Find where the given text appears and provide that cell's center as (x, y) coordinate. 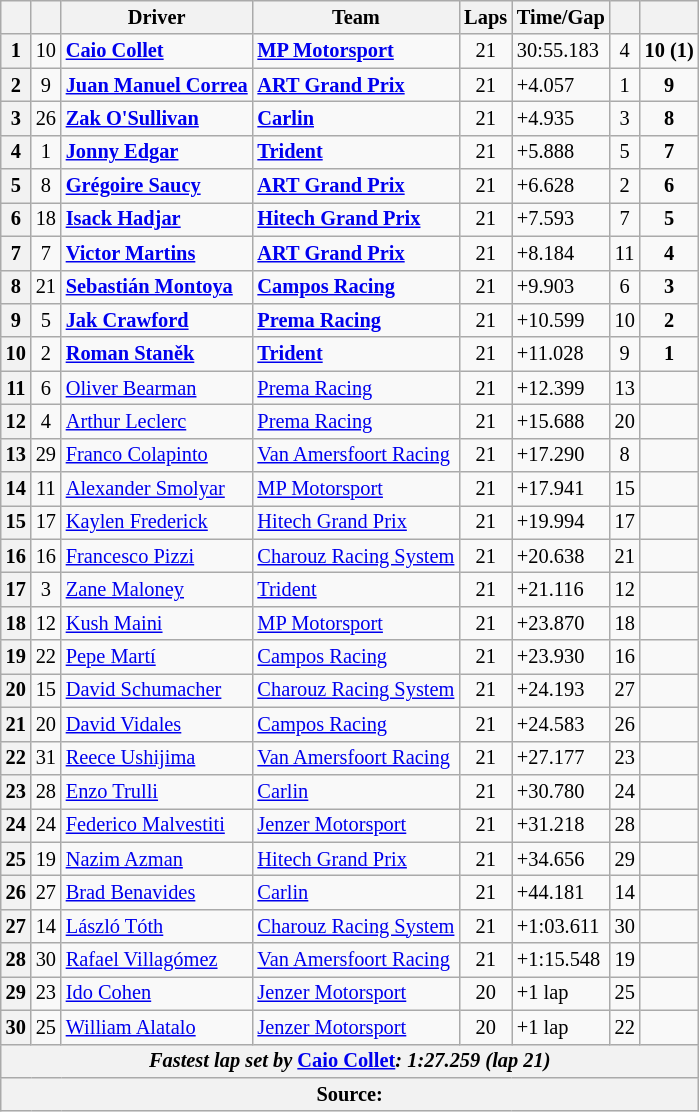
+20.638 (561, 556)
Jonny Edgar (157, 152)
+31.218 (561, 825)
+17.941 (561, 489)
+7.593 (561, 219)
30:55.183 (561, 51)
+19.994 (561, 522)
+4.935 (561, 118)
Juan Manuel Correa (157, 85)
Jak Crawford (157, 320)
+23.930 (561, 657)
Sebastián Montoya (157, 287)
Reece Ushijima (157, 758)
Francesco Pizzi (157, 556)
Caio Collet (157, 51)
+24.193 (561, 690)
+15.688 (561, 421)
+21.116 (561, 589)
+10.599 (561, 320)
Oliver Bearman (157, 388)
Victor Martins (157, 253)
+34.656 (561, 859)
Nazim Azman (157, 859)
Source: (350, 1094)
Pepe Martí (157, 657)
László Tóth (157, 926)
Laps (486, 17)
Federico Malvestiti (157, 825)
+30.780 (561, 791)
Arthur Leclerc (157, 421)
Driver (157, 17)
Team (356, 17)
Ido Cohen (157, 993)
+27.177 (561, 758)
+6.628 (561, 186)
Grégoire Saucy (157, 186)
Enzo Trulli (157, 791)
Isack Hadjar (157, 219)
Franco Colapinto (157, 455)
+12.399 (561, 388)
+11.028 (561, 354)
+8.184 (561, 253)
Kush Maini (157, 623)
Fastest lap set by Caio Collet: 1:27.259 (lap 21) (350, 1061)
+23.870 (561, 623)
Rafael Villagómez (157, 960)
+17.290 (561, 455)
Kaylen Frederick (157, 522)
+24.583 (561, 724)
+5.888 (561, 152)
Alexander Smolyar (157, 489)
+1:15.548 (561, 960)
+4.057 (561, 85)
+1:03.611 (561, 926)
Zane Maloney (157, 589)
+9.903 (561, 287)
10 (1) (670, 51)
William Alatalo (157, 1027)
Time/Gap (561, 17)
Brad Benavides (157, 892)
David Schumacher (157, 690)
+44.181 (561, 892)
David Vidales (157, 724)
Roman Staněk (157, 354)
Zak O'Sullivan (157, 118)
31 (46, 758)
